Return (x, y) of the center of cell containing provided text 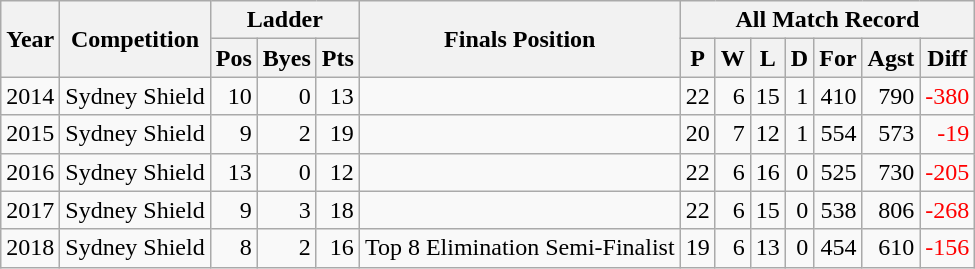
Year (30, 39)
Top 8 Elimination Semi-Finalist (520, 248)
Pts (338, 58)
W (732, 58)
790 (891, 96)
-268 (948, 210)
806 (891, 210)
525 (838, 172)
454 (838, 248)
P (698, 58)
-19 (948, 134)
610 (891, 248)
410 (838, 96)
Ladder (284, 20)
-205 (948, 172)
538 (838, 210)
Byes (286, 58)
18 (338, 210)
20 (698, 134)
For (838, 58)
Agst (891, 58)
-380 (948, 96)
D (799, 58)
L (768, 58)
-156 (948, 248)
Finals Position (520, 39)
2018 (30, 248)
3 (286, 210)
573 (891, 134)
Pos (234, 58)
Diff (948, 58)
2016 (30, 172)
554 (838, 134)
730 (891, 172)
Competition (135, 39)
10 (234, 96)
2014 (30, 96)
2017 (30, 210)
7 (732, 134)
2015 (30, 134)
8 (234, 248)
All Match Record (828, 20)
